Identify which cell holds the provided text, then report its (X, Y) central coordinate. 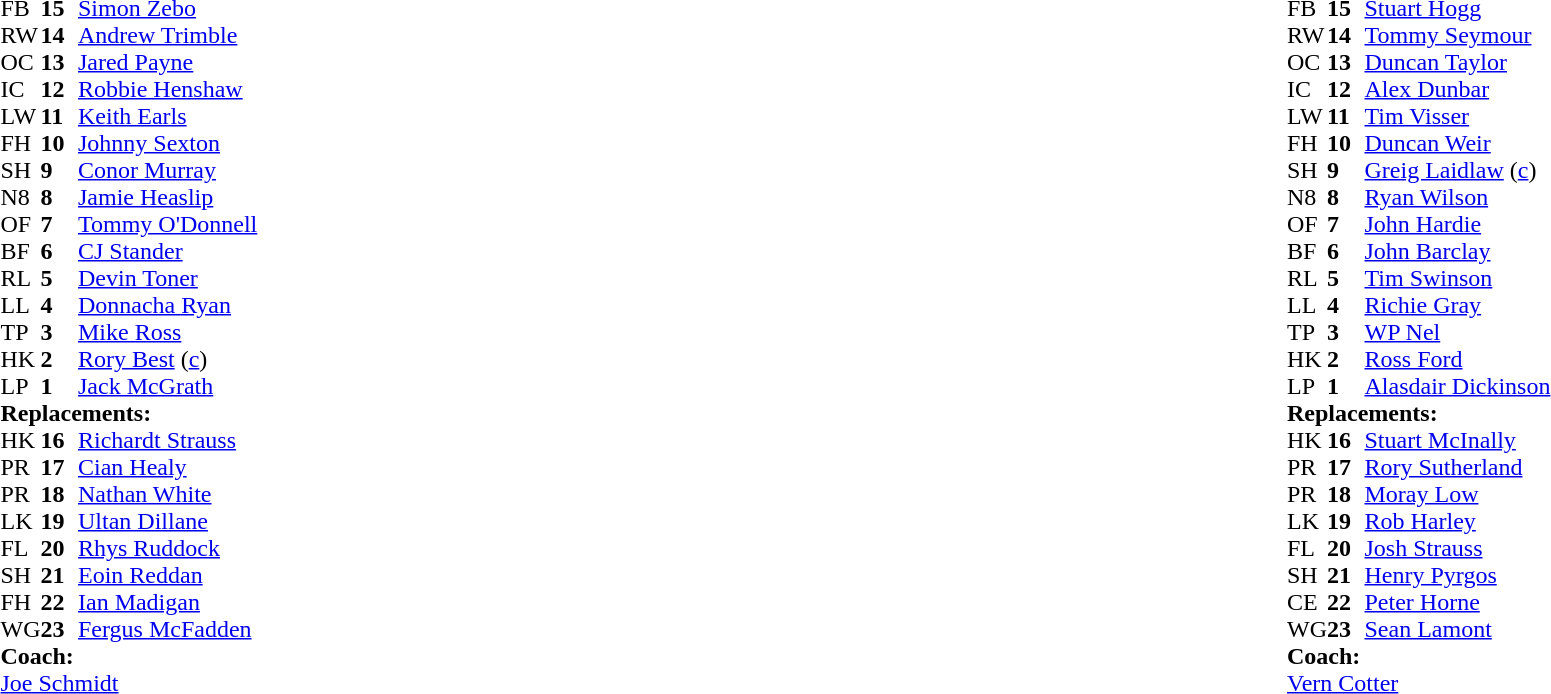
Richie Gray (1457, 306)
Duncan Weir (1457, 144)
Mike Ross (168, 332)
Peter Horne (1457, 602)
John Hardie (1457, 224)
Jack McGrath (168, 386)
Greig Laidlaw (c) (1457, 170)
Eoin Reddan (168, 576)
Ross Ford (1457, 360)
Donnacha Ryan (168, 306)
Tommy O'Donnell (168, 224)
John Barclay (1457, 252)
Richardt Strauss (168, 440)
Sean Lamont (1457, 630)
CE (1307, 602)
Ultan Dillane (168, 522)
Andrew Trimble (168, 36)
Rory Sutherland (1457, 468)
Alex Dunbar (1457, 90)
CJ Stander (168, 252)
Duncan Taylor (1457, 62)
Ryan Wilson (1457, 198)
Robbie Henshaw (168, 90)
Tommy Seymour (1457, 36)
WP Nel (1457, 332)
Cian Healy (168, 468)
Conor Murray (168, 170)
Nathan White (168, 494)
Tim Swinson (1457, 278)
Ian Madigan (168, 602)
Henry Pyrgos (1457, 576)
Fergus McFadden (168, 630)
Rory Best (c) (168, 360)
Alasdair Dickinson (1457, 386)
Devin Toner (168, 278)
Rhys Ruddock (168, 548)
Stuart McInally (1457, 440)
Moray Low (1457, 494)
Rob Harley (1457, 522)
Josh Strauss (1457, 548)
Jamie Heaslip (168, 198)
Johnny Sexton (168, 144)
Keith Earls (168, 116)
Jared Payne (168, 62)
Tim Visser (1457, 116)
